Capture the cell that displays the provided text and extract its [X, Y] central coordinate. 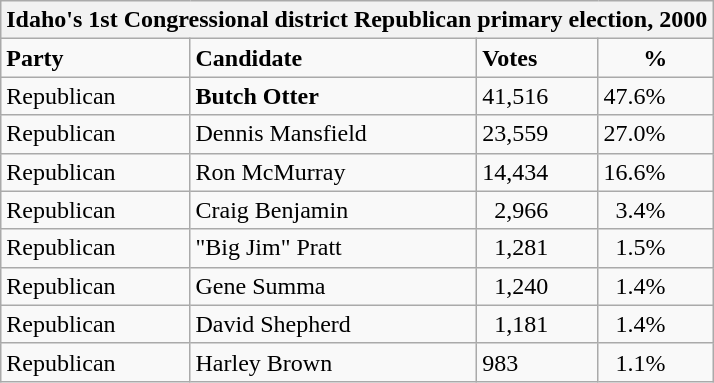
1,181 [538, 324]
Idaho's 1st Congressional district Republican primary election, 2000 [357, 20]
David Shepherd [334, 324]
983 [538, 362]
23,559 [538, 134]
Harley Brown [334, 362]
27.0% [656, 134]
Party [96, 58]
1.5% [656, 248]
1,240 [538, 286]
1.1% [656, 362]
14,434 [538, 172]
Gene Summa [334, 286]
Dennis Mansfield [334, 134]
Ron McMurray [334, 172]
1,281 [538, 248]
Craig Benjamin [334, 210]
% [656, 58]
2,966 [538, 210]
Butch Otter [334, 96]
16.6% [656, 172]
"Big Jim" Pratt [334, 248]
3.4% [656, 210]
47.6% [656, 96]
Votes [538, 58]
41,516 [538, 96]
Candidate [334, 58]
